From the cell containing the given text, extract its center point as [X, Y] coordinate. 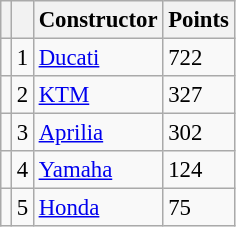
2 [22, 95]
Ducati [98, 58]
4 [22, 170]
1 [22, 58]
124 [198, 170]
Aprilia [98, 133]
302 [198, 133]
Constructor [98, 20]
75 [198, 208]
Honda [98, 208]
3 [22, 133]
5 [22, 208]
KTM [98, 95]
Yamaha [98, 170]
Points [198, 20]
722 [198, 58]
327 [198, 95]
